Output the (X, Y) coordinate of the center of the cell containing the given text.  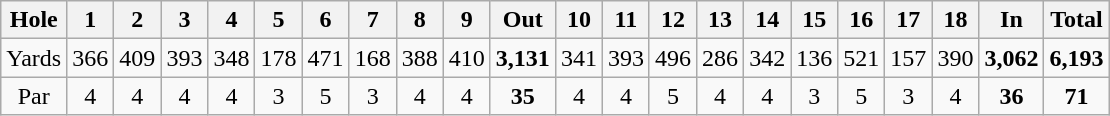
15 (814, 20)
136 (814, 58)
3,131 (522, 58)
390 (956, 58)
16 (862, 20)
168 (372, 58)
13 (720, 20)
Out (522, 20)
Par (34, 96)
9 (466, 20)
471 (326, 58)
341 (578, 58)
388 (420, 58)
410 (466, 58)
366 (90, 58)
178 (278, 58)
12 (672, 20)
Total (1076, 20)
6 (326, 20)
Yards (34, 58)
8 (420, 20)
1 (90, 20)
521 (862, 58)
36 (1012, 96)
2 (138, 20)
7 (372, 20)
14 (768, 20)
348 (232, 58)
6,193 (1076, 58)
71 (1076, 96)
157 (908, 58)
286 (720, 58)
In (1012, 20)
18 (956, 20)
409 (138, 58)
3,062 (1012, 58)
10 (578, 20)
17 (908, 20)
35 (522, 96)
Hole (34, 20)
342 (768, 58)
496 (672, 58)
11 (626, 20)
